For the text-containing cell, return its midpoint in [X, Y] coordinate format. 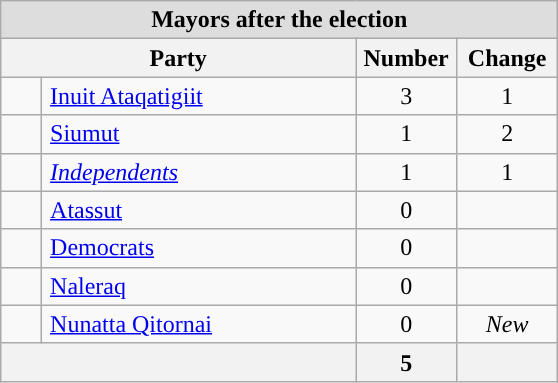
Siumut [199, 134]
5 [406, 362]
Independents [199, 172]
Change [508, 58]
Mayors after the election [280, 20]
Nunatta Qitornai [199, 324]
Atassut [199, 210]
Inuit Ataqatigiit [199, 96]
Democrats [199, 248]
Number [406, 58]
Naleraq [199, 286]
2 [508, 134]
New [508, 324]
3 [406, 96]
Party [178, 58]
